Return the [X, Y] coordinate for the center point of the cell that contains the specified text.  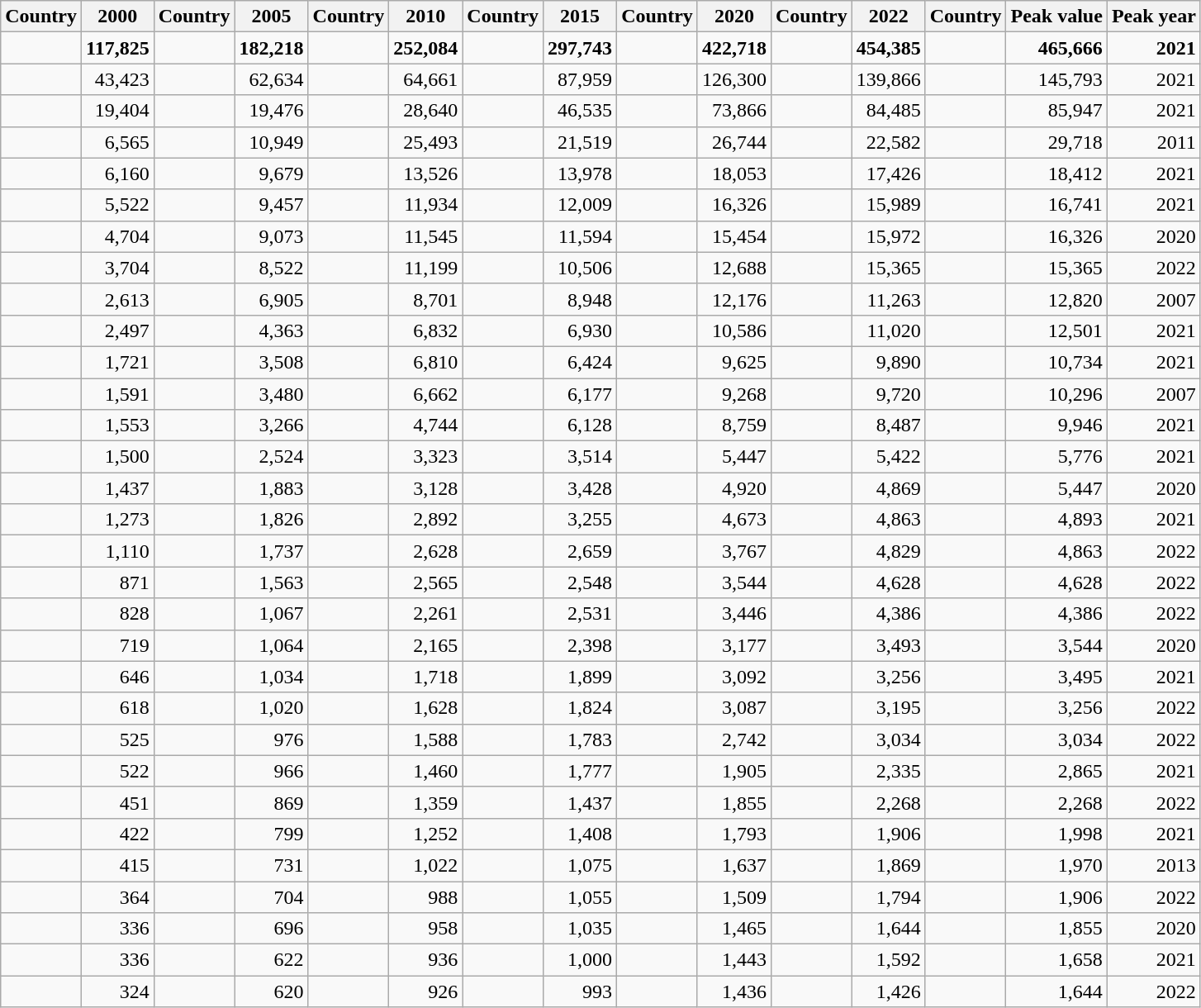
1,970 [1056, 865]
1,591 [117, 394]
1,020 [271, 708]
1,460 [426, 771]
2013 [1153, 865]
4,744 [426, 426]
12,820 [1056, 299]
29,718 [1056, 142]
4,673 [733, 520]
958 [426, 929]
3,767 [733, 551]
1,553 [117, 426]
1,064 [271, 645]
1,588 [426, 739]
1,408 [580, 834]
43,423 [117, 79]
4,920 [733, 488]
1,443 [733, 960]
3,446 [733, 614]
1,718 [426, 677]
1,899 [580, 677]
12,176 [733, 299]
1,737 [271, 551]
17,426 [889, 174]
8,948 [580, 299]
2005 [271, 17]
1,034 [271, 677]
871 [117, 582]
2000 [117, 17]
139,866 [889, 79]
3,177 [733, 645]
11,545 [426, 236]
9,890 [889, 362]
2015 [580, 17]
11,263 [889, 299]
3,493 [889, 645]
3,508 [271, 362]
12,501 [1056, 330]
1,637 [733, 865]
1,794 [889, 896]
618 [117, 708]
620 [271, 991]
1,273 [117, 520]
6,810 [426, 362]
696 [271, 929]
1,075 [580, 865]
6,565 [117, 142]
1,055 [580, 896]
976 [271, 739]
6,662 [426, 394]
3,480 [271, 394]
4,893 [1056, 520]
1,252 [426, 834]
9,457 [271, 205]
15,454 [733, 236]
719 [117, 645]
1,628 [426, 708]
6,930 [580, 330]
422,718 [733, 48]
704 [271, 896]
182,218 [271, 48]
2011 [1153, 142]
10,296 [1056, 394]
18,412 [1056, 174]
Peak value [1056, 17]
1,883 [271, 488]
3,087 [733, 708]
3,704 [117, 268]
1,426 [889, 991]
2,497 [117, 330]
26,744 [733, 142]
Peak year [1153, 17]
62,634 [271, 79]
9,268 [733, 394]
64,661 [426, 79]
73,866 [733, 111]
422 [117, 834]
117,825 [117, 48]
2,261 [426, 614]
9,720 [889, 394]
3,514 [580, 457]
4,869 [889, 488]
297,743 [580, 48]
2,165 [426, 645]
415 [117, 865]
6,905 [271, 299]
5,422 [889, 457]
6,128 [580, 426]
2,524 [271, 457]
85,947 [1056, 111]
1,658 [1056, 960]
2,335 [889, 771]
1,359 [426, 802]
828 [117, 614]
15,972 [889, 236]
364 [117, 896]
3,128 [426, 488]
2,659 [580, 551]
6,177 [580, 394]
2,613 [117, 299]
3,428 [580, 488]
3,323 [426, 457]
8,487 [889, 426]
8,759 [733, 426]
11,934 [426, 205]
1,998 [1056, 834]
993 [580, 991]
3,092 [733, 677]
1,500 [117, 457]
11,199 [426, 268]
5,776 [1056, 457]
2,548 [580, 582]
1,793 [733, 834]
252,084 [426, 48]
87,959 [580, 79]
46,535 [580, 111]
19,404 [117, 111]
18,053 [733, 174]
16,741 [1056, 205]
15,989 [889, 205]
10,734 [1056, 362]
25,493 [426, 142]
9,625 [733, 362]
11,020 [889, 330]
4,829 [889, 551]
10,949 [271, 142]
3,495 [1056, 677]
22,582 [889, 142]
13,978 [580, 174]
2,531 [580, 614]
646 [117, 677]
1,022 [426, 865]
324 [117, 991]
21,519 [580, 142]
145,793 [1056, 79]
10,506 [580, 268]
28,640 [426, 111]
731 [271, 865]
936 [426, 960]
3,266 [271, 426]
2,865 [1056, 771]
1,035 [580, 929]
622 [271, 960]
869 [271, 802]
8,701 [426, 299]
3,195 [889, 708]
522 [117, 771]
454,385 [889, 48]
126,300 [733, 79]
11,594 [580, 236]
2,628 [426, 551]
1,826 [271, 520]
525 [117, 739]
1,110 [117, 551]
84,485 [889, 111]
1,436 [733, 991]
465,666 [1056, 48]
5,522 [117, 205]
926 [426, 991]
2010 [426, 17]
1,869 [889, 865]
1,905 [733, 771]
6,424 [580, 362]
12,009 [580, 205]
966 [271, 771]
1,721 [117, 362]
6,160 [117, 174]
12,688 [733, 268]
1,067 [271, 614]
4,704 [117, 236]
1,465 [733, 929]
1,783 [580, 739]
8,522 [271, 268]
1,592 [889, 960]
2,398 [580, 645]
13,526 [426, 174]
1,000 [580, 960]
2,565 [426, 582]
799 [271, 834]
9,073 [271, 236]
1,563 [271, 582]
1,824 [580, 708]
988 [426, 896]
3,255 [580, 520]
9,679 [271, 174]
4,363 [271, 330]
2,742 [733, 739]
6,832 [426, 330]
1,509 [733, 896]
10,586 [733, 330]
451 [117, 802]
2,892 [426, 520]
9,946 [1056, 426]
19,476 [271, 111]
1,777 [580, 771]
